From the cell containing the given text, extract its center point as [X, Y] coordinate. 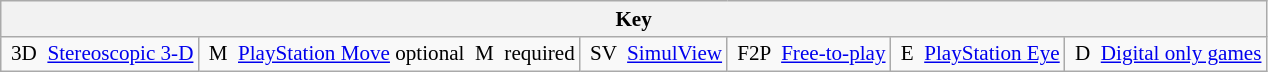
SV SimulView [654, 54]
E PlayStation Eye [977, 54]
M PlayStation Move optional M required [388, 54]
D Digital only games [1166, 54]
F2P Free-to-play [808, 54]
Key [634, 18]
3D Stereoscopic 3-D [100, 54]
